Provide the [X, Y] coordinate of the cell's center where the given text is located.  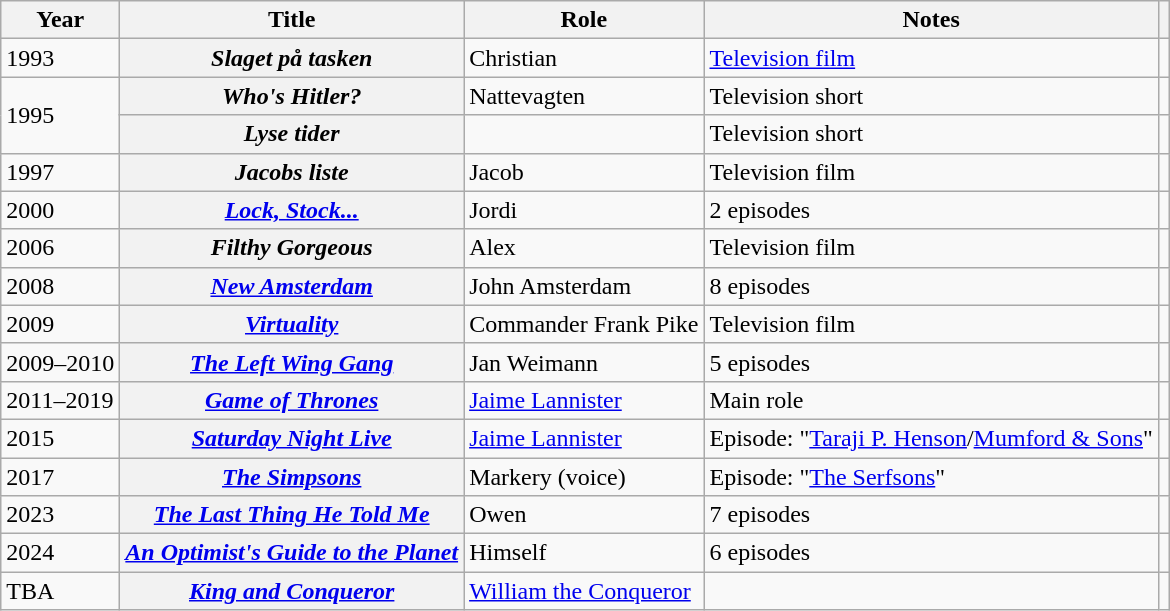
Role [584, 20]
Who's Hitler? [292, 96]
Saturday Night Live [292, 438]
The Last Thing He Told Me [292, 515]
Slaget på tasken [292, 58]
2009 [60, 324]
2023 [60, 515]
Nattevagten [584, 96]
2006 [60, 248]
TBA [60, 591]
2008 [60, 286]
1995 [60, 115]
Episode: "The Serfsons" [931, 477]
7 episodes [931, 515]
Lyse tider [292, 134]
William the Conqueror [584, 591]
5 episodes [931, 362]
1993 [60, 58]
2011–2019 [60, 400]
Jan Weimann [584, 362]
Alex [584, 248]
Himself [584, 553]
Filthy Gorgeous [292, 248]
1997 [60, 172]
The Left Wing Gang [292, 362]
Owen [584, 515]
Title [292, 20]
6 episodes [931, 553]
2015 [60, 438]
Jordi [584, 210]
2009–2010 [60, 362]
Jacobs liste [292, 172]
The Simpsons [292, 477]
Game of Thrones [292, 400]
John Amsterdam [584, 286]
2017 [60, 477]
8 episodes [931, 286]
2000 [60, 210]
King and Conqueror [292, 591]
Markery (voice) [584, 477]
Christian [584, 58]
Year [60, 20]
2024 [60, 553]
Lock, Stock... [292, 210]
Episode: "Taraji P. Henson/Mumford & Sons" [931, 438]
Jacob [584, 172]
An Optimist's Guide to the Planet [292, 553]
Notes [931, 20]
Main role [931, 400]
2 episodes [931, 210]
Commander Frank Pike [584, 324]
New Amsterdam [292, 286]
Virtuality [292, 324]
